Find where the given text appears and provide that cell's center as (X, Y) coordinate. 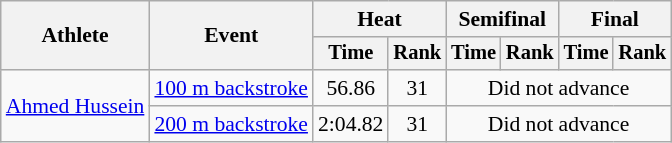
200 m backstroke (231, 124)
100 m backstroke (231, 88)
Ahmed Hussein (76, 106)
Heat (380, 19)
Final (615, 19)
56.86 (350, 88)
2:04.82 (350, 124)
Athlete (76, 36)
Event (231, 36)
Semifinal (502, 19)
